Extract the [X, Y] coordinate from the center of the cell holding the provided text.  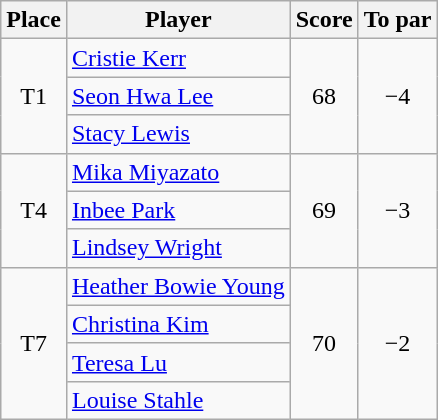
Mika Miyazato [178, 172]
Louise Stahle [178, 400]
68 [324, 96]
Heather Bowie Young [178, 286]
T1 [34, 96]
−4 [398, 96]
Seon Hwa Lee [178, 96]
Stacy Lewis [178, 134]
Cristie Kerr [178, 58]
Christina Kim [178, 324]
Place [34, 20]
70 [324, 343]
69 [324, 210]
Player [178, 20]
T7 [34, 343]
−3 [398, 210]
To par [398, 20]
Score [324, 20]
−2 [398, 343]
Inbee Park [178, 210]
T4 [34, 210]
Teresa Lu [178, 362]
Lindsey Wright [178, 248]
